For the text-containing cell, return its midpoint in [X, Y] coordinate format. 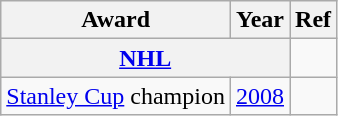
Ref [314, 20]
NHL [146, 58]
2008 [260, 96]
Stanley Cup champion [116, 96]
Year [260, 20]
Award [116, 20]
